Identify which cell holds the provided text, then report its [x, y] central coordinate. 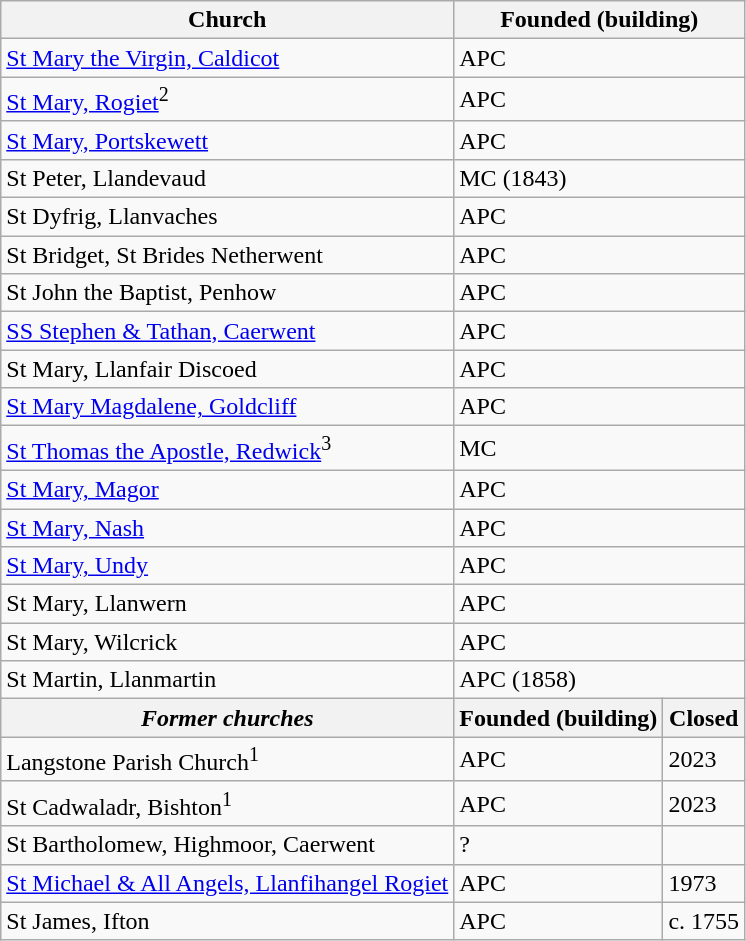
St Mary, Undy [228, 566]
St Mary, Portskewett [228, 140]
St Mary, Llanfair Discoed [228, 369]
St Mary, Wilcrick [228, 642]
St Mary, Nash [228, 528]
APC (1858) [600, 680]
St James, Ifton [228, 921]
Former churches [228, 718]
St Mary Magdalene, Goldcliff [228, 407]
St Martin, Llanmartin [228, 680]
Closed [704, 718]
St Bridget, St Brides Netherwent [228, 255]
? [558, 845]
Langstone Parish Church1 [228, 760]
St Mary, Rogiet2 [228, 100]
St Mary, Llanwern [228, 604]
c. 1755 [704, 921]
MC [600, 448]
St Thomas the Apostle, Redwick3 [228, 448]
St Mary, Magor [228, 489]
St Peter, Llandevaud [228, 178]
St John the Baptist, Penhow [228, 293]
St Michael & All Angels, Llanfihangel Rogiet [228, 883]
St Dyfrig, Llanvaches [228, 217]
St Bartholomew, Highmoor, Caerwent [228, 845]
St Cadwaladr, Bishton1 [228, 804]
1973 [704, 883]
Church [228, 20]
SS Stephen & Tathan, Caerwent [228, 331]
MC (1843) [600, 178]
St Mary the Virgin, Caldicot [228, 58]
